Pinpoint the cell where the given text exists, returning its [X, Y] midpoint coordinate. 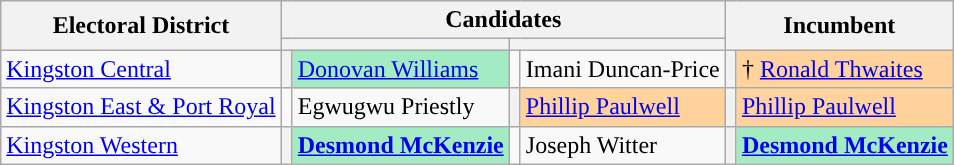
Egwugwu Priestly [400, 107]
Kingston Central [141, 69]
Candidates [503, 20]
Joseph Witter [622, 145]
† Ronald Thwaites [844, 69]
Donovan Williams [400, 69]
Electoral District [141, 26]
Incumbent [839, 26]
Kingston Western [141, 145]
Kingston East & Port Royal [141, 107]
Imani Duncan-Price [622, 69]
